From the cell containing the given text, extract its center point as [X, Y] coordinate. 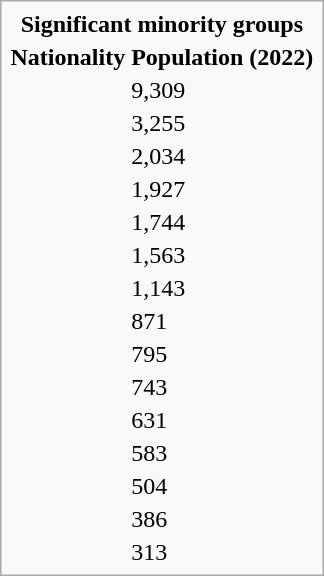
504 [222, 486]
1,927 [222, 189]
1,143 [222, 288]
631 [222, 420]
743 [222, 387]
795 [222, 354]
1,563 [222, 255]
3,255 [222, 123]
Population (2022) [222, 57]
871 [222, 321]
Nationality [68, 57]
2,034 [222, 156]
Significant minority groups [162, 24]
9,309 [222, 90]
583 [222, 453]
313 [222, 552]
1,744 [222, 222]
386 [222, 519]
